Detect which cell encompasses the target text, then output its (x, y) center coordinate. 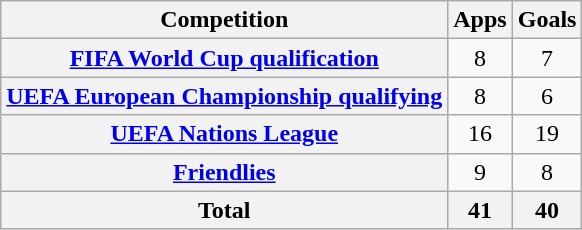
UEFA Nations League (224, 134)
Total (224, 210)
6 (547, 96)
40 (547, 210)
19 (547, 134)
Goals (547, 20)
7 (547, 58)
Competition (224, 20)
9 (480, 172)
16 (480, 134)
Apps (480, 20)
UEFA European Championship qualifying (224, 96)
FIFA World Cup qualification (224, 58)
Friendlies (224, 172)
41 (480, 210)
